Identify which cell holds the provided text, then report its [X, Y] central coordinate. 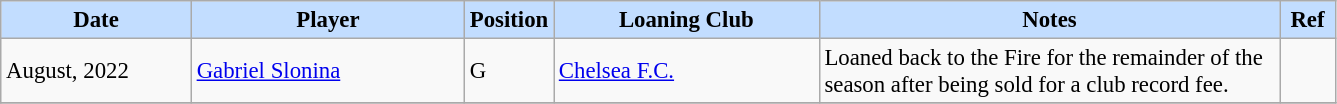
Ref [1308, 20]
Chelsea F.C. [687, 72]
Notes [1050, 20]
August, 2022 [96, 72]
Loaning Club [687, 20]
Player [328, 20]
G [508, 72]
Position [508, 20]
Loaned back to the Fire for the remainder of the season after being sold for a club record fee. [1050, 72]
Gabriel Slonina [328, 72]
Date [96, 20]
